Locate the cell with the specified text and output its (X, Y) center coordinate. 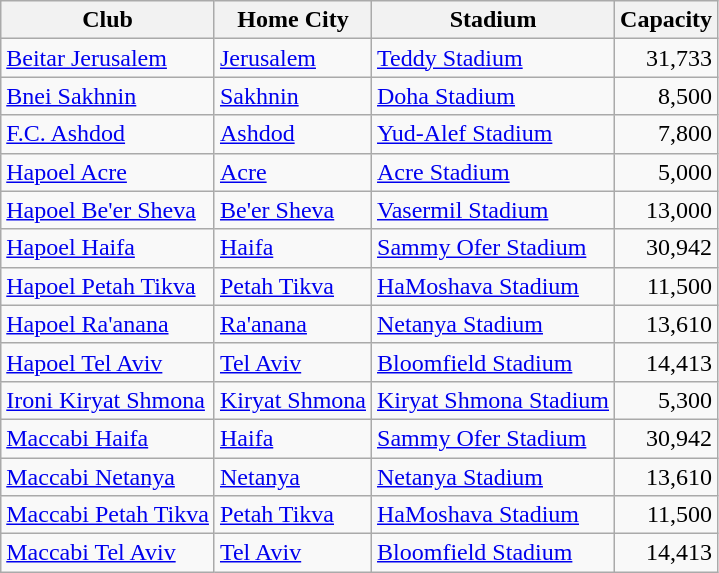
Ra'anana (292, 324)
Doha Stadium (494, 96)
Maccabi Haifa (108, 438)
Yud-Alef Stadium (494, 134)
Bnei Sakhnin (108, 96)
Club (108, 20)
5,000 (666, 172)
Hapoel Ra'anana (108, 324)
Capacity (666, 20)
13,000 (666, 210)
Maccabi Petah Tikva (108, 515)
Jerusalem (292, 58)
Hapoel Acre (108, 172)
Kiryat Shmona (292, 400)
F.C. Ashdod (108, 134)
Hapoel Petah Tikva (108, 286)
Hapoel Be'er Sheva (108, 210)
7,800 (666, 134)
Sakhnin (292, 96)
Acre Stadium (494, 172)
Maccabi Tel Aviv (108, 553)
Hapoel Tel Aviv (108, 362)
Netanya (292, 477)
Home City (292, 20)
Maccabi Netanya (108, 477)
Stadium (494, 20)
31,733 (666, 58)
5,300 (666, 400)
Acre (292, 172)
Beitar Jerusalem (108, 58)
Ironi Kiryat Shmona (108, 400)
Be'er Sheva (292, 210)
Ashdod (292, 134)
8,500 (666, 96)
Kiryat Shmona Stadium (494, 400)
Hapoel Haifa (108, 248)
Teddy Stadium (494, 58)
Vasermil Stadium (494, 210)
